Identify which cell holds the provided text, then report its [X, Y] central coordinate. 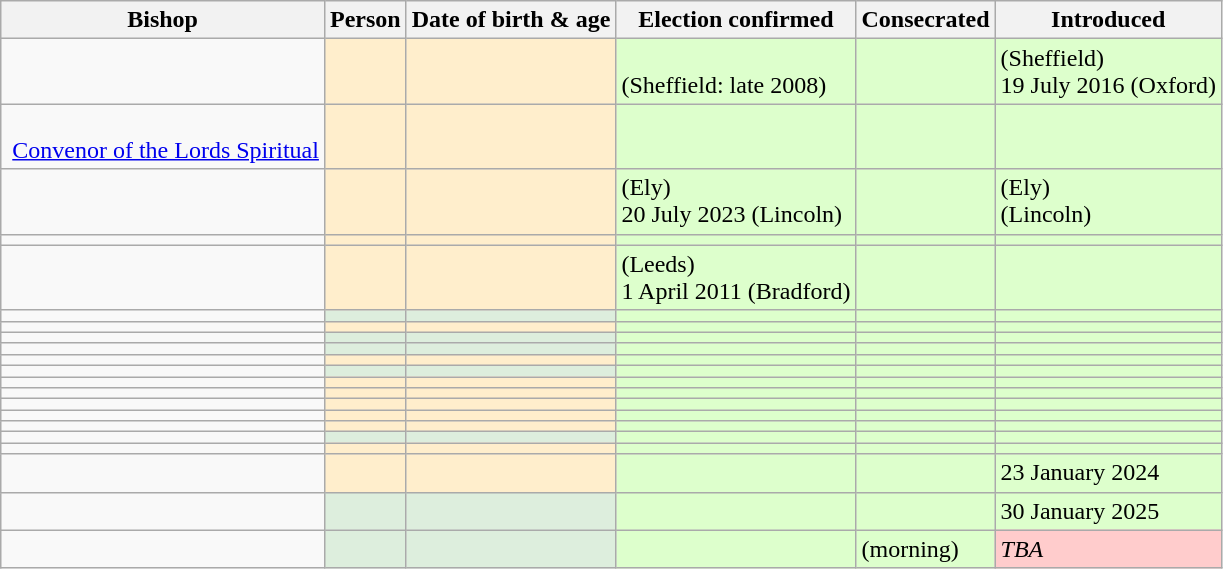
(Sheffield: late 2008) [736, 72]
Date of birth & age [511, 20]
23 January 2024 [1108, 473]
30 January 2025 [1108, 511]
TBA [1108, 549]
(morning) [926, 549]
Person [365, 20]
(Sheffield)19 July 2016 (Oxford) [1108, 72]
(Ely)20 July 2023 (Lincoln) [736, 202]
Bishop [163, 20]
(Ely) (Lincoln) [1108, 202]
Convenor of the Lords Spiritual [163, 136]
Consecrated [926, 20]
Introduced [1108, 20]
Election confirmed [736, 20]
(Leeds)1 April 2011 (Bradford) [736, 278]
